For the text-containing cell, return its midpoint in (x, y) coordinate format. 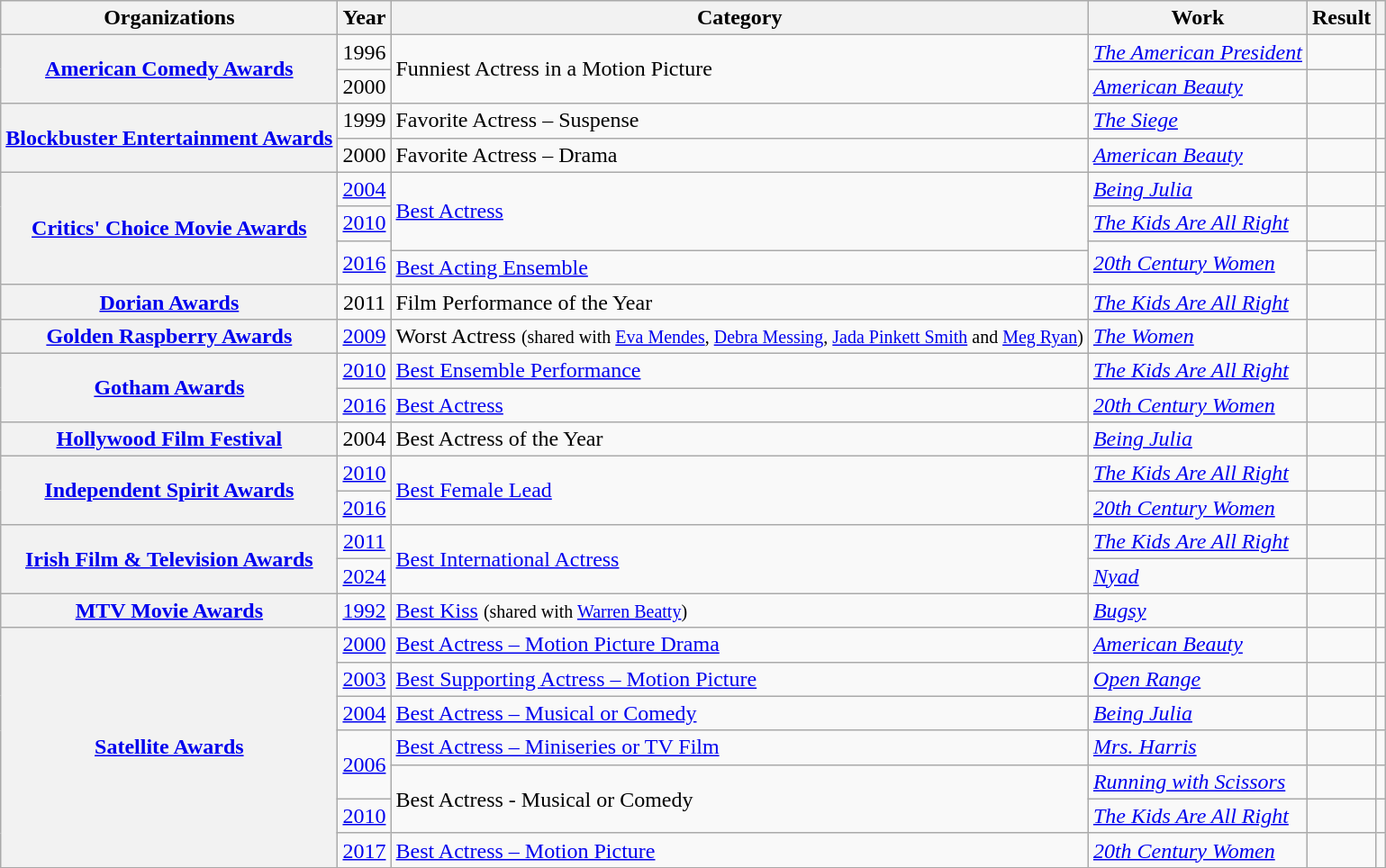
Best Kiss (shared with Warren Beatty) (739, 610)
1992 (364, 610)
Bugsy (1198, 610)
Best Actress – Motion Picture (739, 850)
Film Performance of the Year (739, 302)
Irish Film & Television Awards (169, 559)
Best Actress – Musical or Comedy (739, 713)
American Comedy Awards (169, 69)
The Siege (1198, 121)
Critics' Choice Movie Awards (169, 229)
Best Actress - Musical or Comedy (739, 799)
Golden Raspberry Awards (169, 336)
Category (739, 18)
The American President (1198, 52)
Year (364, 18)
Nyad (1198, 576)
Result (1341, 18)
Best Actress of the Year (739, 439)
Best International Actress (739, 559)
Organizations (169, 18)
Blockbuster Entertainment Awards (169, 138)
Best Actress – Motion Picture Drama (739, 645)
Independent Spirit Awards (169, 491)
Gotham Awards (169, 387)
Favorite Actress – Suspense (739, 121)
Mrs. Harris (1198, 747)
2006 (364, 764)
Open Range (1198, 679)
2009 (364, 336)
1996 (364, 52)
Best Actress – Miniseries or TV Film (739, 747)
2024 (364, 576)
2017 (364, 850)
Satellite Awards (169, 747)
Dorian Awards (169, 302)
Work (1198, 18)
Best Acting Ensemble (739, 267)
2003 (364, 679)
Hollywood Film Festival (169, 439)
The Women (1198, 336)
Running with Scissors (1198, 782)
MTV Movie Awards (169, 610)
Worst Actress (shared with Eva Mendes, Debra Messing, Jada Pinkett Smith and Meg Ryan) (739, 336)
1999 (364, 121)
Best Female Lead (739, 491)
Best Ensemble Performance (739, 370)
Best Supporting Actress – Motion Picture (739, 679)
Funniest Actress in a Motion Picture (739, 69)
Favorite Actress – Drama (739, 155)
